Search for the cell housing the specified text and yield its (x, y) center coordinate. 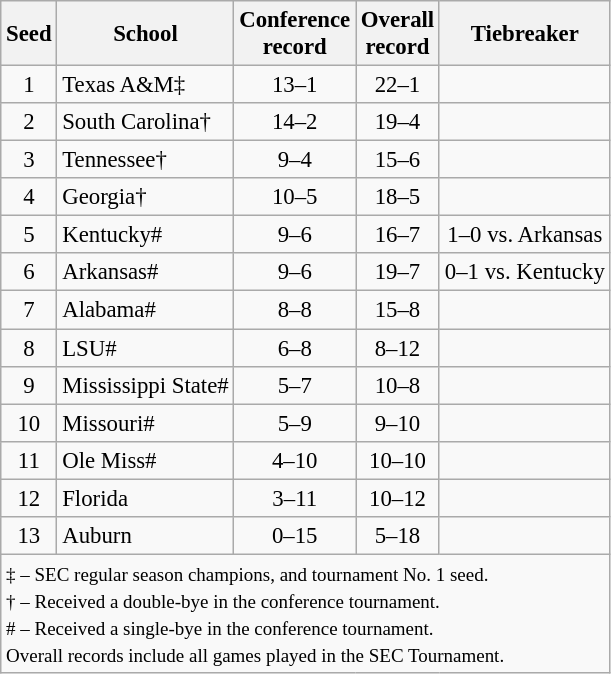
0–1 vs. Kentucky (524, 273)
Mississippi State# (146, 385)
13 (29, 536)
9–10 (398, 423)
13–1 (295, 85)
6 (29, 273)
South Carolina† (146, 122)
Ole Miss# (146, 460)
Georgia† (146, 197)
15–8 (398, 310)
Auburn (146, 536)
Arkansas# (146, 273)
LSU# (146, 348)
1 (29, 85)
Tennessee† (146, 160)
14–2 (295, 122)
10–12 (398, 498)
3 (29, 160)
10–8 (398, 385)
8–12 (398, 348)
4 (29, 197)
18–5 (398, 197)
8–8 (295, 310)
5 (29, 235)
11 (29, 460)
2 (29, 122)
10–10 (398, 460)
22–1 (398, 85)
9–4 (295, 160)
19–4 (398, 122)
15–6 (398, 160)
Seed (29, 34)
0–15 (295, 536)
3–11 (295, 498)
Texas A&M‡ (146, 85)
Overallrecord (398, 34)
5–9 (295, 423)
5–7 (295, 385)
10 (29, 423)
1–0 vs. Arkansas (524, 235)
Conferencerecord (295, 34)
7 (29, 310)
Kentucky# (146, 235)
19–7 (398, 273)
16–7 (398, 235)
5–18 (398, 536)
School (146, 34)
Tiebreaker (524, 34)
Missouri# (146, 423)
10–5 (295, 197)
9 (29, 385)
6–8 (295, 348)
Florida (146, 498)
Alabama# (146, 310)
8 (29, 348)
12 (29, 498)
4–10 (295, 460)
